From the cell containing the given text, extract its center point as [x, y] coordinate. 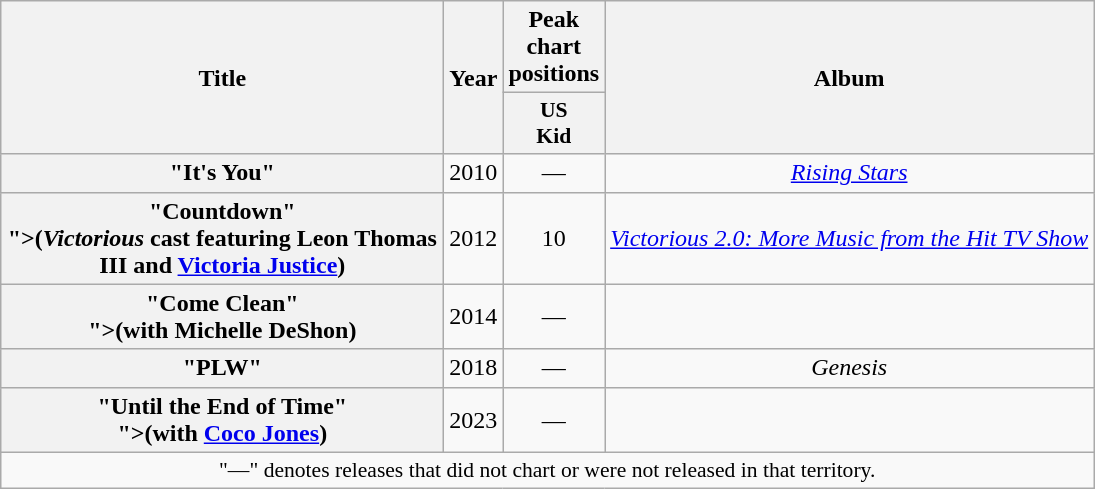
Victorious 2.0: More Music from the Hit TV Show [850, 238]
2014 [474, 316]
Peak chart positions [554, 47]
Year [474, 78]
Title [222, 78]
2023 [474, 420]
2018 [474, 368]
Rising Stars [850, 173]
2012 [474, 238]
"Until the End of Time"">(with Coco Jones) [222, 420]
"—" denotes releases that did not chart or were not released in that territory. [548, 470]
"PLW" [222, 368]
Genesis [850, 368]
"Countdown"">(Victorious cast featuring Leon Thomas III and Victoria Justice) [222, 238]
10 [554, 238]
Album [850, 78]
USKid [554, 124]
"It's You" [222, 173]
2010 [474, 173]
"Come Clean"">(with Michelle DeShon) [222, 316]
